Capture the cell that displays the provided text and extract its [x, y] central coordinate. 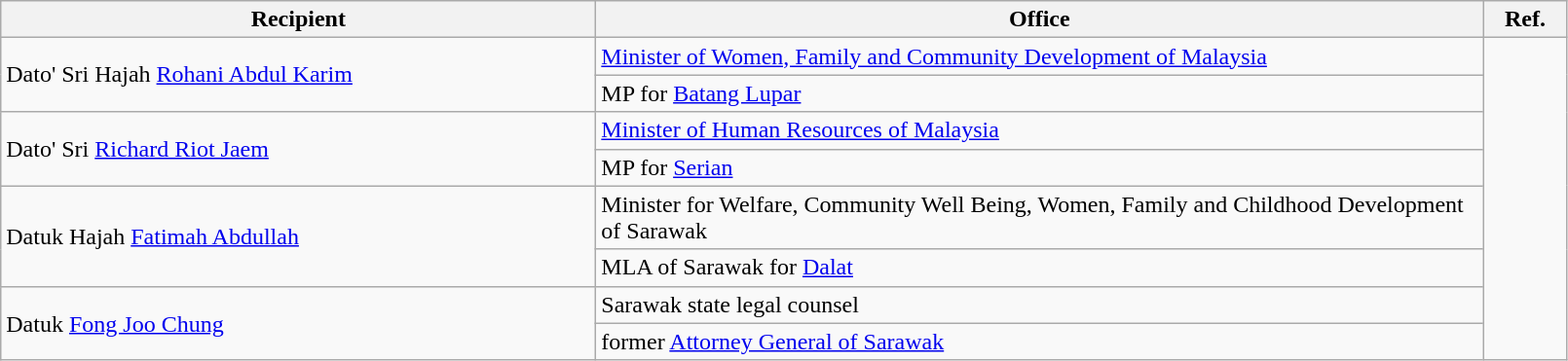
Dato' Sri Richard Riot Jaem [298, 149]
former Attorney General of Sarawak [1040, 342]
MP for Batang Lupar [1040, 93]
Minister of Human Resources of Malaysia [1040, 130]
Recipient [298, 19]
MLA of Sarawak for Dalat [1040, 268]
Minister for Welfare, Community Well Being, Women, Family and Childhood Development of Sarawak [1040, 218]
Dato' Sri Hajah Rohani Abdul Karim [298, 75]
MP for Serian [1040, 167]
Ref. [1525, 19]
Datuk Fong Joo Chung [298, 323]
Sarawak state legal counsel [1040, 305]
Datuk Hajah Fatimah Abdullah [298, 235]
Office [1040, 19]
Minister of Women, Family and Community Development of Malaysia [1040, 56]
